For the text-containing cell, return its midpoint in [X, Y] coordinate format. 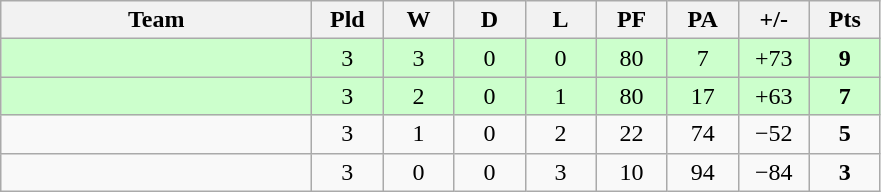
W [418, 20]
Pts [844, 20]
+73 [774, 58]
74 [702, 134]
10 [632, 172]
94 [702, 172]
+/- [774, 20]
−52 [774, 134]
L [560, 20]
−84 [774, 172]
Pld [348, 20]
9 [844, 58]
17 [702, 96]
PF [632, 20]
5 [844, 134]
Team [156, 20]
PA [702, 20]
+63 [774, 96]
22 [632, 134]
D [490, 20]
